Return (x, y) of the center of cell containing provided text 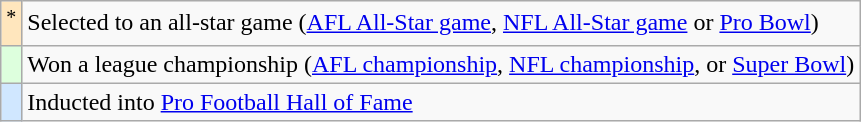
* (12, 24)
Won a league championship (AFL championship, NFL championship, or Super Bowl) (441, 64)
Inducted into Pro Football Hall of Fame (441, 102)
Selected to an all-star game (AFL All-Star game, NFL All-Star game or Pro Bowl) (441, 24)
